Scan for the cell matching the given text and deliver its (X, Y) coordinate at center. 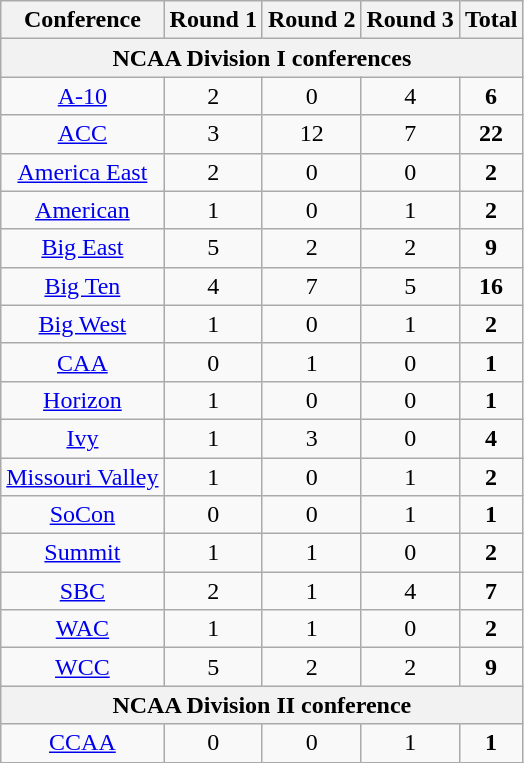
CAA (82, 362)
Missouri Valley (82, 477)
Horizon (82, 400)
Big West (82, 324)
Ivy (82, 438)
SoCon (82, 515)
ACC (82, 134)
Round 2 (311, 20)
Round 3 (410, 20)
A-10 (82, 96)
NCAA Division II conference (262, 705)
16 (491, 286)
NCAA Division I conferences (262, 58)
Summit (82, 553)
Big Ten (82, 286)
WCC (82, 667)
American (82, 210)
Total (491, 20)
22 (491, 134)
12 (311, 134)
6 (491, 96)
Big East (82, 248)
Conference (82, 20)
WAC (82, 629)
CCAA (82, 743)
SBC (82, 591)
America East (82, 172)
Round 1 (213, 20)
